Return the [X, Y] coordinate for the center point of the cell that contains the specified text.  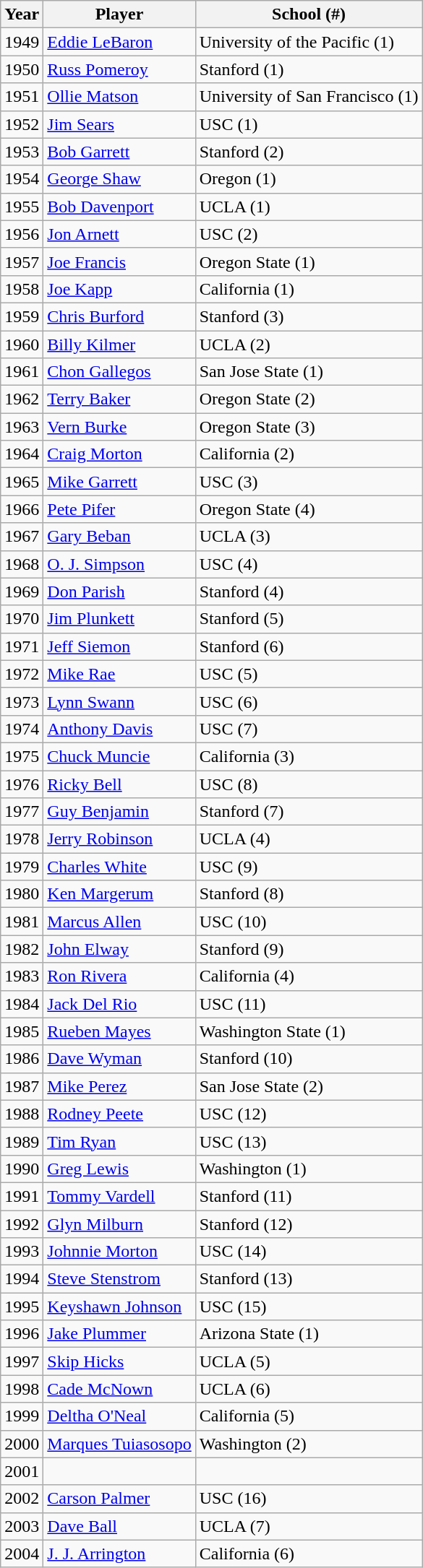
2004 [22, 1554]
Deltha O'Neal [119, 1416]
Marques Tuiasosopo [119, 1444]
USC (3) [309, 482]
Don Parish [119, 592]
UCLA (4) [309, 839]
Lynn Swann [119, 701]
Joe Francis [119, 261]
Terry Baker [119, 399]
Joe Kapp [119, 289]
USC (16) [309, 1499]
Ricky Bell [119, 784]
1990 [22, 1169]
Billy Kilmer [119, 345]
Jake Plummer [119, 1334]
Charles White [119, 867]
Guy Benjamin [119, 812]
1984 [22, 1004]
1989 [22, 1141]
John Elway [119, 949]
Gary Beban [119, 537]
USC (2) [309, 234]
1983 [22, 976]
1993 [22, 1252]
1972 [22, 674]
California (2) [309, 454]
1977 [22, 812]
Jon Arnett [119, 234]
Eddie LeBaron [119, 42]
Stanford (9) [309, 949]
USC (1) [309, 124]
Skip Hicks [119, 1361]
Rueben Mayes [119, 1031]
1999 [22, 1416]
1982 [22, 949]
1991 [22, 1196]
UCLA (1) [309, 207]
Chuck Muncie [119, 756]
Dave Ball [119, 1526]
1985 [22, 1031]
1954 [22, 179]
Stanford (1) [309, 69]
Chris Burford [119, 316]
George Shaw [119, 179]
Mike Garrett [119, 482]
Marcus Allen [119, 922]
1998 [22, 1389]
1965 [22, 482]
Steve Stenstrom [119, 1279]
Rodney Peete [119, 1114]
Player [119, 14]
Stanford (13) [309, 1279]
1980 [22, 894]
California (5) [309, 1416]
Bob Garrett [119, 152]
Vern Burke [119, 427]
1953 [22, 152]
USC (8) [309, 784]
1994 [22, 1279]
1952 [22, 124]
USC (11) [309, 1004]
Craig Morton [119, 454]
Year [22, 14]
UCLA (6) [309, 1389]
University of the Pacific (1) [309, 42]
1960 [22, 345]
Stanford (6) [309, 646]
Stanford (10) [309, 1059]
1976 [22, 784]
Carson Palmer [119, 1499]
2000 [22, 1444]
1963 [22, 427]
1973 [22, 701]
1978 [22, 839]
Oregon State (2) [309, 399]
USC (12) [309, 1114]
Washington State (1) [309, 1031]
USC (10) [309, 922]
Stanford (7) [309, 812]
Washington (2) [309, 1444]
1962 [22, 399]
USC (13) [309, 1141]
J. J. Arrington [119, 1554]
1951 [22, 97]
Arizona State (1) [309, 1334]
Keyshawn Johnson [119, 1307]
San Jose State (1) [309, 372]
USC (15) [309, 1307]
1975 [22, 756]
1974 [22, 729]
UCLA (3) [309, 537]
1992 [22, 1224]
1986 [22, 1059]
1995 [22, 1307]
UCLA (7) [309, 1526]
Mike Rae [119, 674]
UCLA (2) [309, 345]
Dave Wyman [119, 1059]
2001 [22, 1471]
1966 [22, 509]
1957 [22, 261]
Ron Rivera [119, 976]
Washington (1) [309, 1169]
Greg Lewis [119, 1169]
USC (4) [309, 564]
Stanford (3) [309, 316]
Jerry Robinson [119, 839]
Stanford (12) [309, 1224]
Stanford (5) [309, 619]
Stanford (2) [309, 152]
Chon Gallegos [119, 372]
Anthony Davis [119, 729]
1996 [22, 1334]
Oregon (1) [309, 179]
2002 [22, 1499]
California (4) [309, 976]
USC (14) [309, 1252]
1997 [22, 1361]
Stanford (8) [309, 894]
Oregon State (3) [309, 427]
Jeff Siemon [119, 646]
1964 [22, 454]
Bob Davenport [119, 207]
1970 [22, 619]
Jack Del Rio [119, 1004]
USC (7) [309, 729]
1988 [22, 1114]
1971 [22, 646]
Russ Pomeroy [119, 69]
1961 [22, 372]
USC (9) [309, 867]
2003 [22, 1526]
Tommy Vardell [119, 1196]
1949 [22, 42]
Ollie Matson [119, 97]
Ken Margerum [119, 894]
Cade McNown [119, 1389]
1959 [22, 316]
1967 [22, 537]
1955 [22, 207]
Stanford (4) [309, 592]
School (#) [309, 14]
O. J. Simpson [119, 564]
Mike Perez [119, 1086]
1956 [22, 234]
Stanford (11) [309, 1196]
Jim Sears [119, 124]
1968 [22, 564]
Oregon State (1) [309, 261]
1987 [22, 1086]
Pete Pifer [119, 509]
Tim Ryan [119, 1141]
San Jose State (2) [309, 1086]
1958 [22, 289]
Johnnie Morton [119, 1252]
USC (5) [309, 674]
USC (6) [309, 701]
1979 [22, 867]
California (3) [309, 756]
1950 [22, 69]
Glyn Milburn [119, 1224]
California (1) [309, 289]
Oregon State (4) [309, 509]
1969 [22, 592]
California (6) [309, 1554]
Jim Plunkett [119, 619]
University of San Francisco (1) [309, 97]
1981 [22, 922]
UCLA (5) [309, 1361]
